Provide the [X, Y] coordinate of the cell's center where the given text is located.  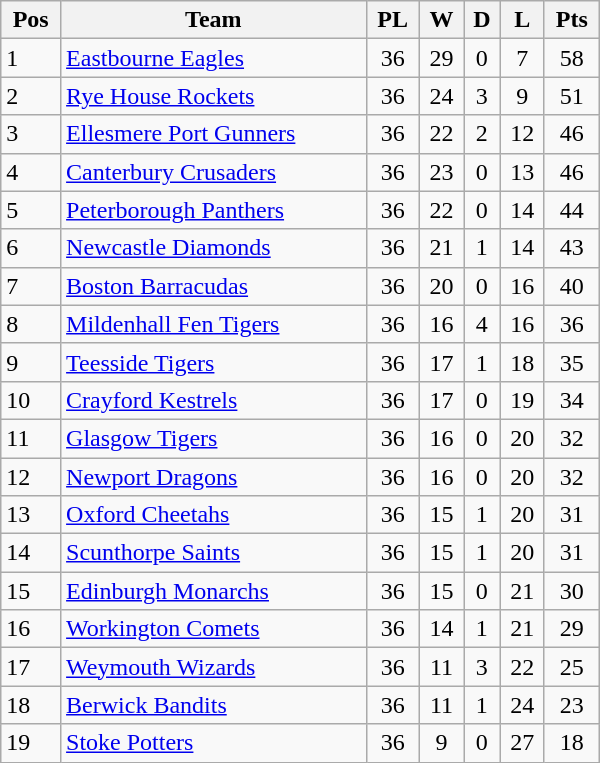
10 [31, 400]
30 [572, 591]
Canterbury Crusaders [214, 172]
Scunthorpe Saints [214, 553]
43 [572, 248]
40 [572, 286]
Glasgow Tigers [214, 438]
Stoke Potters [214, 743]
Ellesmere Port Gunners [214, 134]
Eastbourne Eagles [214, 58]
Peterborough Panthers [214, 210]
Edinburgh Monarchs [214, 591]
Newport Dragons [214, 477]
Team [214, 20]
25 [572, 667]
Boston Barracudas [214, 286]
Weymouth Wizards [214, 667]
Pts [572, 20]
Crayford Kestrels [214, 400]
PL [392, 20]
5 [31, 210]
8 [31, 324]
Workington Comets [214, 629]
L [522, 20]
Berwick Bandits [214, 705]
D [482, 20]
Pos [31, 20]
58 [572, 58]
Mildenhall Fen Tigers [214, 324]
Newcastle Diamonds [214, 248]
35 [572, 362]
51 [572, 96]
W [442, 20]
27 [522, 743]
Teesside Tigers [214, 362]
Oxford Cheetahs [214, 515]
Rye House Rockets [214, 96]
44 [572, 210]
34 [572, 400]
6 [31, 248]
